From the cell containing the given text, extract its center point as (X, Y) coordinate. 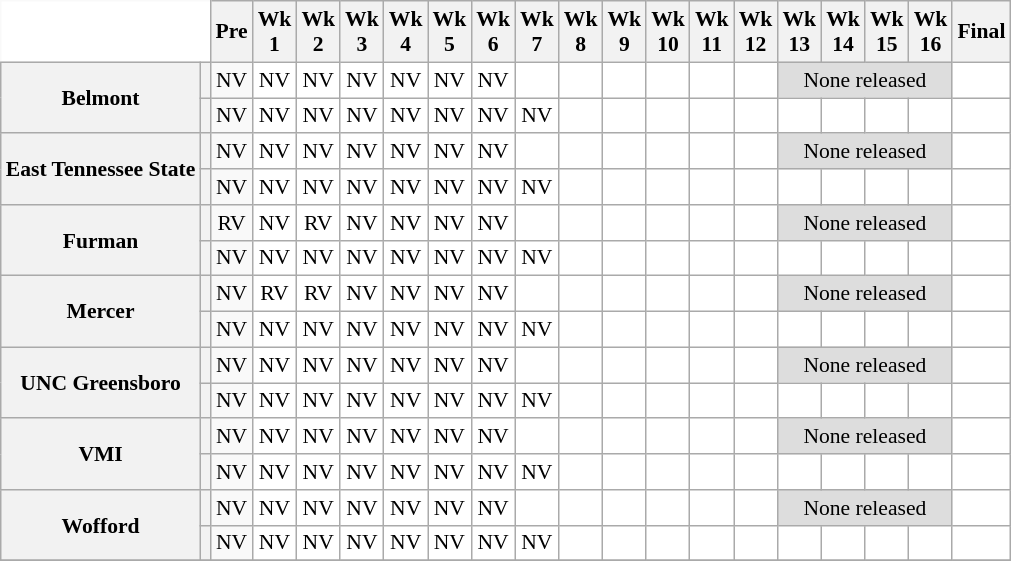
Wk8 (581, 32)
Wk6 (493, 32)
Wk2 (318, 32)
Wk3 (362, 32)
Wk 1 (275, 32)
Wk16 (931, 32)
Final (981, 32)
UNC Greensboro (101, 382)
Wk12 (756, 32)
Pre (231, 32)
East Tennessee State (101, 170)
Wk13 (799, 32)
Mercer (101, 312)
Wk5 (450, 32)
Wk9 (624, 32)
Belmont (101, 98)
Furman (101, 240)
VMI (101, 454)
Wk15 (887, 32)
Wofford (101, 526)
Wk11 (712, 32)
Wk4 (406, 32)
Wk10 (668, 32)
Wk7 (537, 32)
Wk14 (843, 32)
